Return (x, y) of the center of cell containing provided text 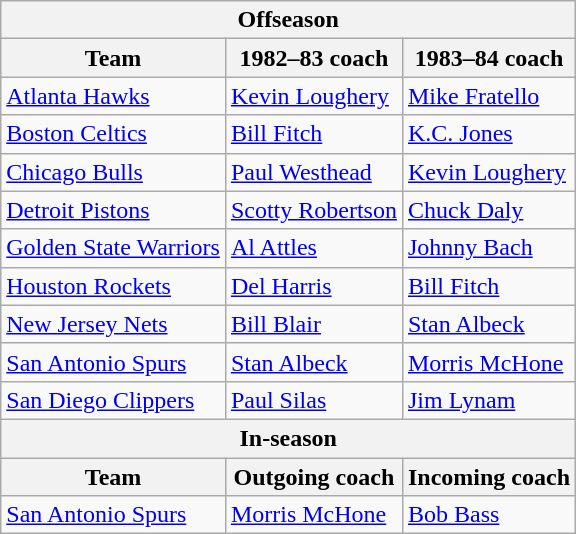
Del Harris (314, 286)
In-season (288, 438)
K.C. Jones (488, 134)
Detroit Pistons (114, 210)
Golden State Warriors (114, 248)
San Diego Clippers (114, 400)
Offseason (288, 20)
1982–83 coach (314, 58)
Boston Celtics (114, 134)
Scotty Robertson (314, 210)
Paul Westhead (314, 172)
Mike Fratello (488, 96)
Houston Rockets (114, 286)
Incoming coach (488, 477)
New Jersey Nets (114, 324)
Chicago Bulls (114, 172)
Jim Lynam (488, 400)
Bill Blair (314, 324)
Al Attles (314, 248)
Johnny Bach (488, 248)
Outgoing coach (314, 477)
1983–84 coach (488, 58)
Atlanta Hawks (114, 96)
Paul Silas (314, 400)
Chuck Daly (488, 210)
Bob Bass (488, 515)
